Output the [X, Y] coordinate of the center of the cell containing the given text.  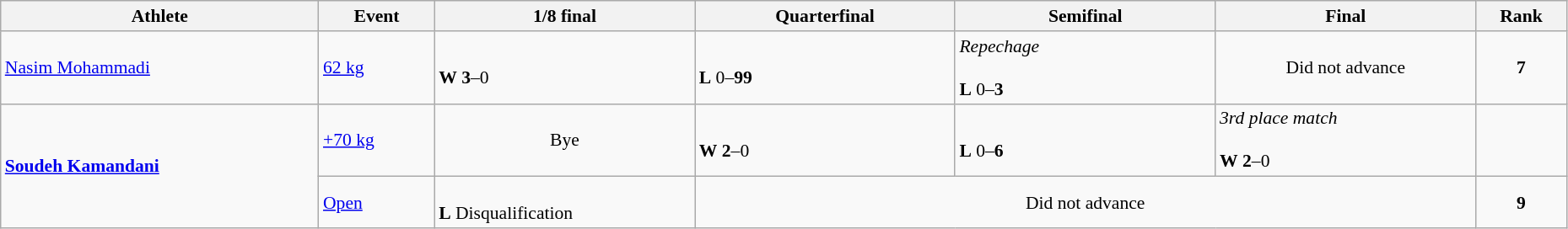
Semifinal [1085, 16]
62 kg [376, 67]
Open [376, 202]
Nasim Mohammadi [160, 67]
Soudeh Kamandani [160, 166]
7 [1522, 67]
L 0–6 [1085, 140]
3rd place matchW 2–0 [1346, 140]
Athlete [160, 16]
W 3–0 [565, 67]
1/8 final [565, 16]
L 0–99 [825, 67]
RepechageL 0–3 [1085, 67]
9 [1522, 202]
Quarterfinal [825, 16]
W 2–0 [825, 140]
+70 kg [376, 140]
Event [376, 16]
Final [1346, 16]
L Disqualification [565, 202]
Bye [565, 140]
Rank [1522, 16]
